Locate the cell with the specified text and output its (X, Y) center coordinate. 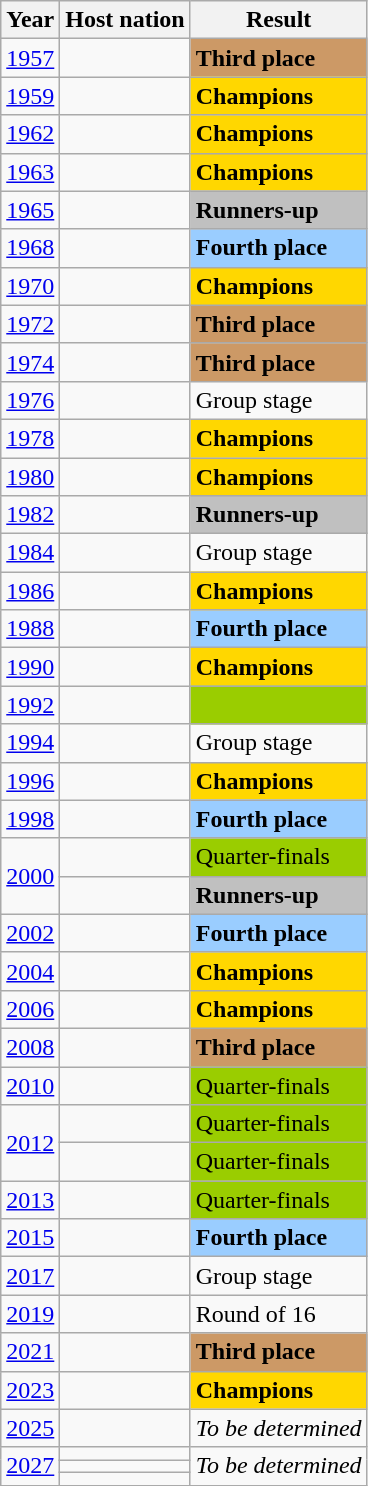
2021 (30, 1352)
2013 (30, 1200)
1982 (30, 515)
2027 (30, 1466)
Host nation (125, 20)
1994 (30, 743)
Result (278, 20)
1998 (30, 819)
2008 (30, 1047)
1963 (30, 172)
1968 (30, 248)
Round of 16 (278, 1314)
2015 (30, 1238)
1962 (30, 134)
2017 (30, 1276)
1978 (30, 438)
2010 (30, 1085)
1957 (30, 58)
1976 (30, 400)
1986 (30, 591)
1972 (30, 324)
2004 (30, 971)
1992 (30, 705)
1959 (30, 96)
2002 (30, 933)
1980 (30, 477)
1996 (30, 781)
1965 (30, 210)
1990 (30, 667)
1984 (30, 553)
1970 (30, 286)
1988 (30, 629)
2019 (30, 1314)
Year (30, 20)
2006 (30, 1009)
2025 (30, 1428)
2000 (30, 876)
2012 (30, 1143)
2023 (30, 1390)
1974 (30, 362)
